For the text-containing cell, return its midpoint in (x, y) coordinate format. 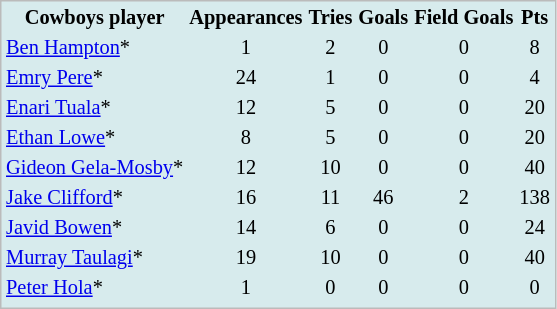
16 (246, 198)
11 (330, 198)
Jake Clifford* (94, 198)
Peter Hola* (94, 288)
Tries (330, 18)
Javid Bowen* (94, 228)
Ethan Lowe* (94, 138)
Enari Tuala* (94, 108)
Murray Taulagi* (94, 258)
138 (535, 198)
Emry Pere* (94, 78)
Cowboys player (94, 18)
46 (384, 198)
Field Goals (464, 18)
14 (246, 228)
Pts (535, 18)
Ben Hampton* (94, 48)
4 (535, 78)
Appearances (246, 18)
6 (330, 228)
Goals (384, 18)
19 (246, 258)
Gideon Gela-Mosby* (94, 168)
